From the cell containing the given text, extract its center point as [X, Y] coordinate. 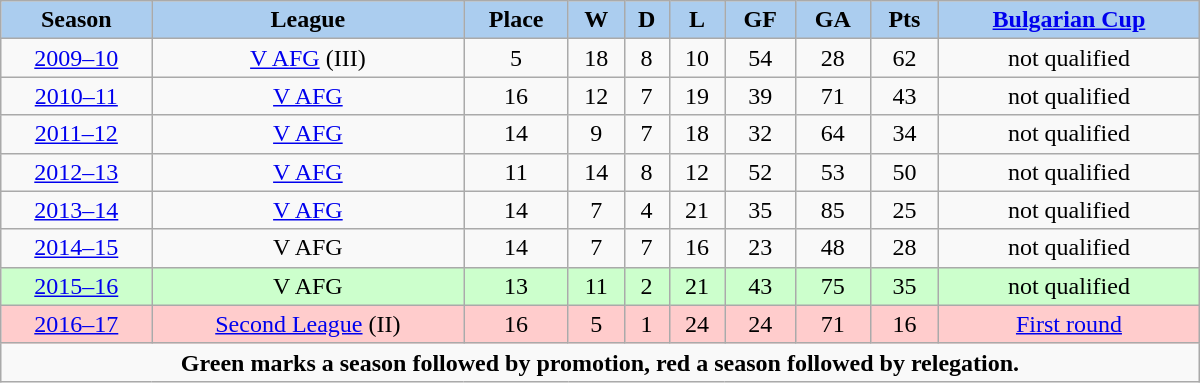
Green marks a season followed by promotion, red a season followed by relegation. [600, 362]
32 [760, 134]
2009–10 [76, 58]
85 [832, 210]
39 [760, 96]
9 [596, 134]
48 [832, 248]
V AFG (III) [308, 58]
League [308, 20]
W [596, 20]
Bulgarian Cup [1070, 20]
53 [832, 172]
19 [697, 96]
2 [646, 286]
GA [832, 20]
2010–11 [76, 96]
54 [760, 58]
GF [760, 20]
2012–13 [76, 172]
2015–16 [76, 286]
1 [646, 324]
10 [697, 58]
75 [832, 286]
4 [646, 210]
First round [1070, 324]
2014–15 [76, 248]
52 [760, 172]
D [646, 20]
Second League (II) [308, 324]
2013–14 [76, 210]
Season [76, 20]
34 [904, 134]
64 [832, 134]
Pts [904, 20]
L [697, 20]
13 [516, 286]
23 [760, 248]
2011–12 [76, 134]
25 [904, 210]
50 [904, 172]
2016–17 [76, 324]
Place [516, 20]
62 [904, 58]
